Determine the (x, y) coordinate at the center of the cell enclosing the given text.  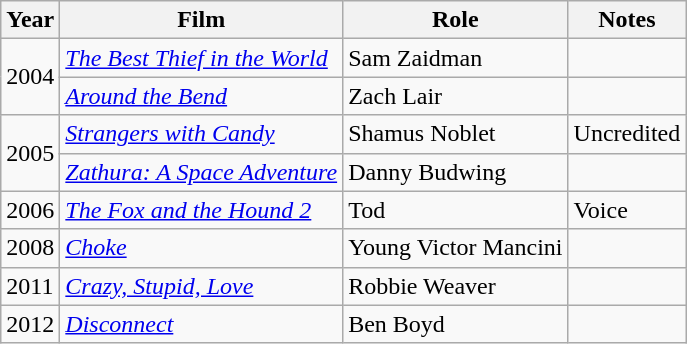
Disconnect (202, 324)
Young Victor Mancini (456, 248)
Film (202, 20)
Zathura: A Space Adventure (202, 172)
2006 (30, 210)
2005 (30, 153)
Notes (627, 20)
Zach Lair (456, 96)
Role (456, 20)
Strangers with Candy (202, 134)
Crazy, Stupid, Love (202, 286)
Tod (456, 210)
Around the Bend (202, 96)
The Fox and the Hound 2 (202, 210)
Robbie Weaver (456, 286)
Ben Boyd (456, 324)
Uncredited (627, 134)
Voice (627, 210)
2011 (30, 286)
Year (30, 20)
Sam Zaidman (456, 58)
2004 (30, 77)
Choke (202, 248)
2012 (30, 324)
2008 (30, 248)
Shamus Noblet (456, 134)
Danny Budwing (456, 172)
The Best Thief in the World (202, 58)
